Extract the (X, Y) coordinate from the center of the cell holding the provided text.  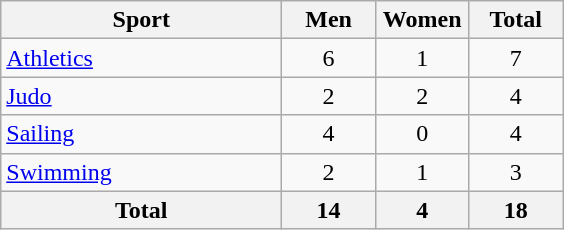
0 (422, 134)
3 (516, 172)
Sailing (142, 134)
Athletics (142, 58)
Women (422, 20)
14 (329, 210)
Sport (142, 20)
6 (329, 58)
Swimming (142, 172)
7 (516, 58)
18 (516, 210)
Men (329, 20)
Judo (142, 96)
